For the text-containing cell, return its midpoint in (x, y) coordinate format. 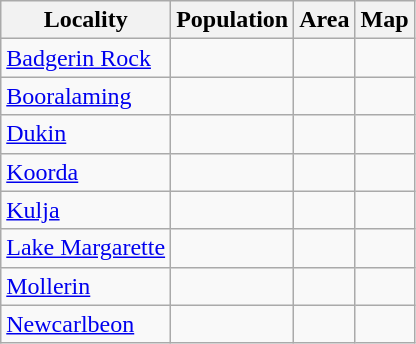
Dukin (86, 134)
Booralaming (86, 96)
Koorda (86, 172)
Population (232, 20)
Area (324, 20)
Newcarlbeon (86, 324)
Kulja (86, 210)
Badgerin Rock (86, 58)
Lake Margarette (86, 248)
Mollerin (86, 286)
Map (384, 20)
Locality (86, 20)
